Detect which cell encompasses the target text, then output its [X, Y] center coordinate. 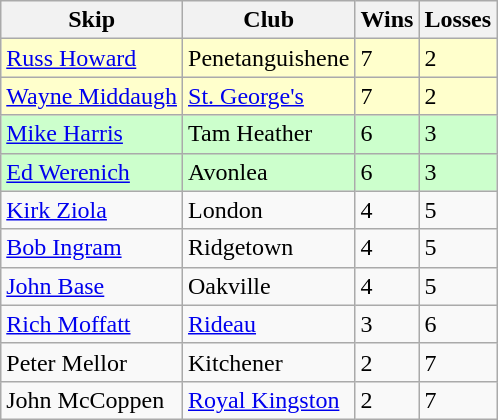
Rideau [269, 324]
Kitchener [269, 362]
Tam Heather [269, 134]
London [269, 210]
Club [269, 20]
Wins [387, 20]
Rich Moffatt [92, 324]
Avonlea [269, 172]
Ridgetown [269, 248]
John Base [92, 286]
Ed Werenich [92, 172]
Skip [92, 20]
Kirk Ziola [92, 210]
Peter Mellor [92, 362]
Losses [458, 20]
John McCoppen [92, 400]
Penetanguishene [269, 58]
Russ Howard [92, 58]
Wayne Middaugh [92, 96]
Royal Kingston [269, 400]
Oakville [269, 286]
Mike Harris [92, 134]
St. George's [269, 96]
Bob Ingram [92, 248]
